Search for the cell housing the specified text and yield its (x, y) center coordinate. 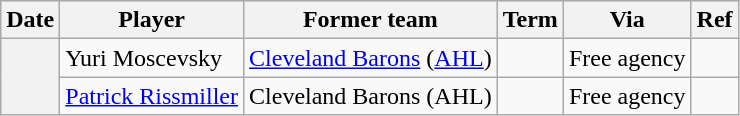
Patrick Rissmiller (152, 96)
Term (530, 20)
Date (30, 20)
Via (627, 20)
Ref (714, 20)
Player (152, 20)
Yuri Moscevsky (152, 58)
Former team (371, 20)
